Extract the [x, y] coordinate from the center of the cell holding the provided text.  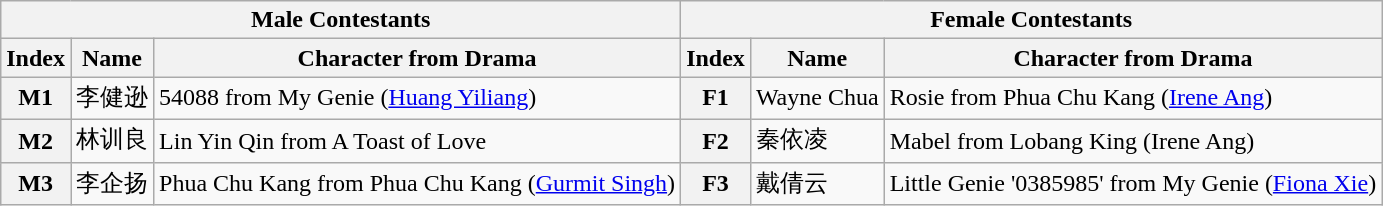
Phua Chu Kang from Phua Chu Kang (Gurmit Singh) [418, 184]
戴倩云 [817, 184]
李企扬 [112, 184]
林训良 [112, 140]
Mabel from Lobang King (Irene Ang) [1133, 140]
F1 [716, 98]
Male Contestants [341, 20]
李健逊 [112, 98]
M1 [36, 98]
Rosie from Phua Chu Kang (Irene Ang) [1133, 98]
F3 [716, 184]
Wayne Chua [817, 98]
Female Contestants [1032, 20]
秦依凌 [817, 140]
F2 [716, 140]
Little Genie '0385985' from My Genie (Fiona Xie) [1133, 184]
M3 [36, 184]
M2 [36, 140]
Lin Yin Qin from A Toast of Love [418, 140]
54088 from My Genie (Huang Yiliang) [418, 98]
